Extract the (x, y) coordinate from the center of the cell holding the provided text.  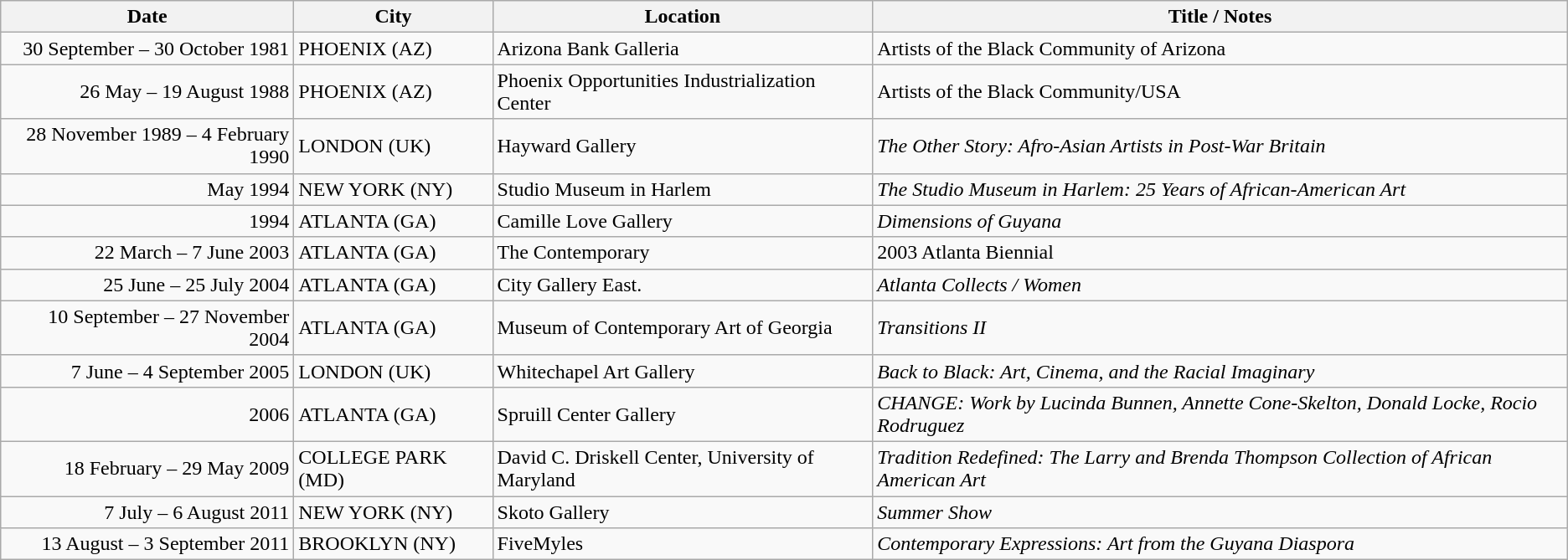
David C. Driskell Center, University of Maryland (683, 469)
Title / Notes (1220, 17)
Phoenix Opportunities Industrialization Center (683, 92)
7 July – 6 August 2011 (147, 511)
7 June – 4 September 2005 (147, 371)
Transitions II (1220, 328)
COLLEGE PARK (MD) (394, 469)
Hayward Gallery (683, 146)
Back to Black: Art, Cinema, and the Racial Imaginary (1220, 371)
The Contemporary (683, 253)
FiveMyles (683, 544)
Museum of Contemporary Art of Georgia (683, 328)
Whitechapel Art Gallery (683, 371)
The Studio Museum in Harlem: 25 Years of African-American Art (1220, 189)
1994 (147, 221)
Arizona Bank Galleria (683, 49)
Tradition Redefined: The Larry and Brenda Thompson Collection of African American Art (1220, 469)
2006 (147, 414)
2003 Atlanta Biennial (1220, 253)
Artists of the Black Community/USA (1220, 92)
18 February – 29 May 2009 (147, 469)
Date (147, 17)
Artists of the Black Community of Arizona (1220, 49)
26 May – 19 August 1988 (147, 92)
Spruill Center Gallery (683, 414)
Contemporary Expressions: Art from the Guyana Diaspora (1220, 544)
City (394, 17)
25 June – 25 July 2004 (147, 285)
Dimensions of Guyana (1220, 221)
The Other Story: Afro-Asian Artists in Post-War Britain (1220, 146)
Location (683, 17)
Studio Museum in Harlem (683, 189)
City Gallery East. (683, 285)
Atlanta Collects / Women (1220, 285)
BROOKLYN (NY) (394, 544)
Summer Show (1220, 511)
28 November 1989 – 4 February 1990 (147, 146)
Skoto Gallery (683, 511)
10 September – 27 November 2004 (147, 328)
CHANGE: Work by Lucinda Bunnen, Annette Cone-Skelton, Donald Locke, Rocio Rodruguez (1220, 414)
13 August – 3 September 2011 (147, 544)
May 1994 (147, 189)
30 September – 30 October 1981 (147, 49)
22 March – 7 June 2003 (147, 253)
Camille Love Gallery (683, 221)
